Extract the (X, Y) coordinate from the center of the cell holding the provided text.  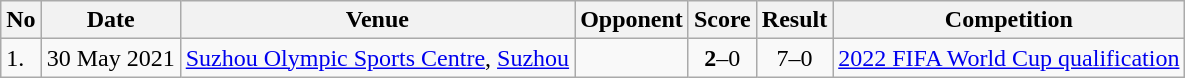
30 May 2021 (110, 58)
Suzhou Olympic Sports Centre, Suzhou (377, 58)
1. (21, 58)
Venue (377, 20)
Competition (1009, 20)
Score (722, 20)
Opponent (632, 20)
No (21, 20)
7–0 (794, 58)
Result (794, 20)
2022 FIFA World Cup qualification (1009, 58)
2–0 (722, 58)
Date (110, 20)
